Locate the cell with the specified text and output its [x, y] center coordinate. 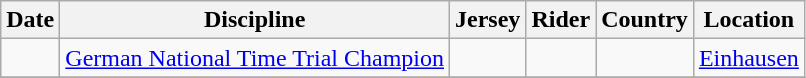
Einhausen [748, 58]
German National Time Trial Champion [255, 58]
Date [30, 20]
Location [748, 20]
Discipline [255, 20]
Country [645, 20]
Jersey [488, 20]
Rider [561, 20]
